Capture the cell that displays the provided text and extract its (x, y) central coordinate. 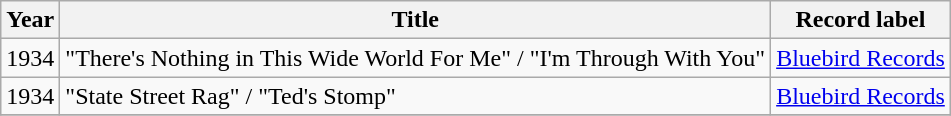
Title (416, 20)
Year (30, 20)
"State Street Rag" / "Ted's Stomp" (416, 96)
"There's Nothing in This Wide World For Me" / "I'm Through With You" (416, 58)
Record label (861, 20)
